Return the (X, Y) coordinate for the center point of the cell that contains the specified text.  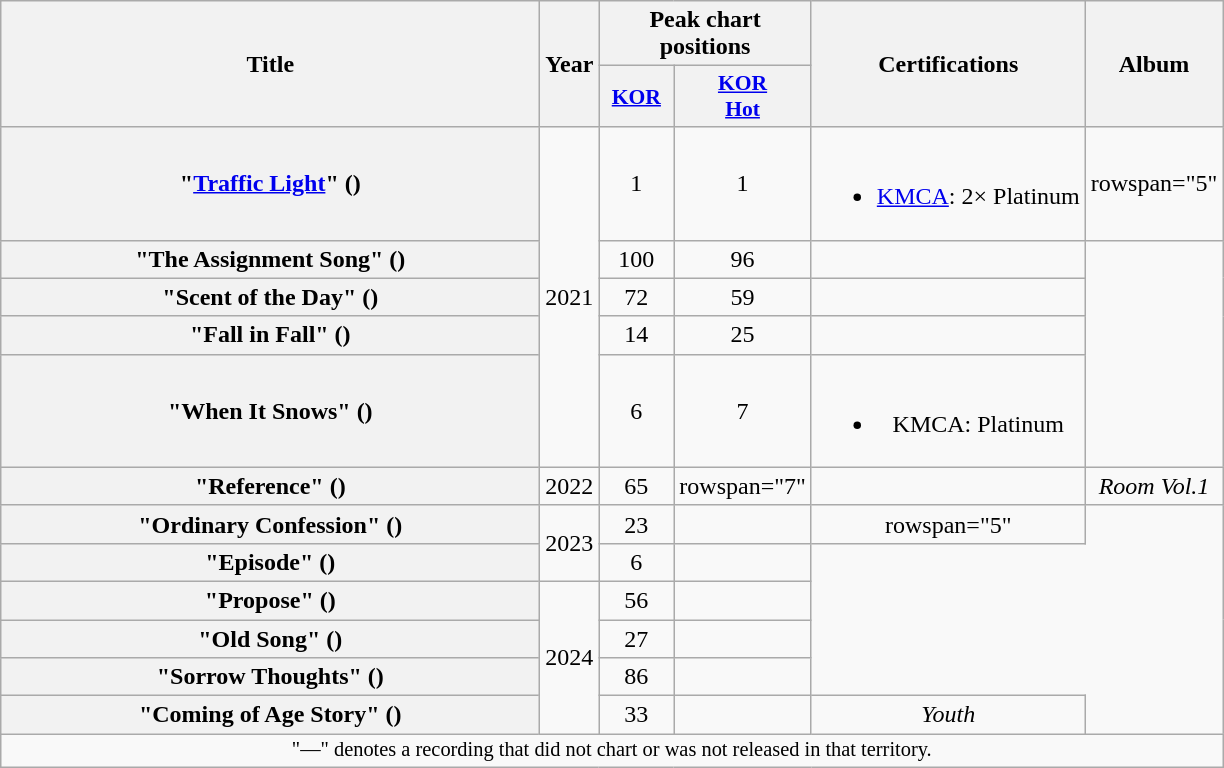
2024 (570, 657)
"Scent of the Day" () (270, 297)
"Traffic Light" () (270, 184)
Title (270, 64)
65 (636, 486)
Album (1154, 64)
25 (743, 335)
100 (636, 259)
"Coming of Age Story" () (270, 715)
72 (636, 297)
"Episode" () (270, 562)
86 (636, 677)
23 (636, 524)
KORHot (743, 96)
59 (743, 297)
Youth (948, 715)
Room Vol.1 (1154, 486)
7 (743, 410)
56 (636, 600)
33 (636, 715)
Year (570, 64)
"Fall in Fall" () (270, 335)
2021 (570, 297)
"Ordinary Confession" () (270, 524)
"—" denotes a recording that did not chart or was not released in that territory. (612, 751)
Peak chart positions (705, 34)
"Sorrow Thoughts" () (270, 677)
2022 (570, 486)
KOR (636, 96)
"When It Snows" () (270, 410)
"The Assignment Song" () (270, 259)
Certifications (948, 64)
KMCA: Platinum (948, 410)
"Reference" () (270, 486)
rowspan="7" (743, 486)
96 (743, 259)
"Propose" () (270, 600)
2023 (570, 543)
KMCA: 2× Platinum (948, 184)
27 (636, 639)
14 (636, 335)
"Old Song" () (270, 639)
